Find where the given text appears and provide that cell's center as [x, y] coordinate. 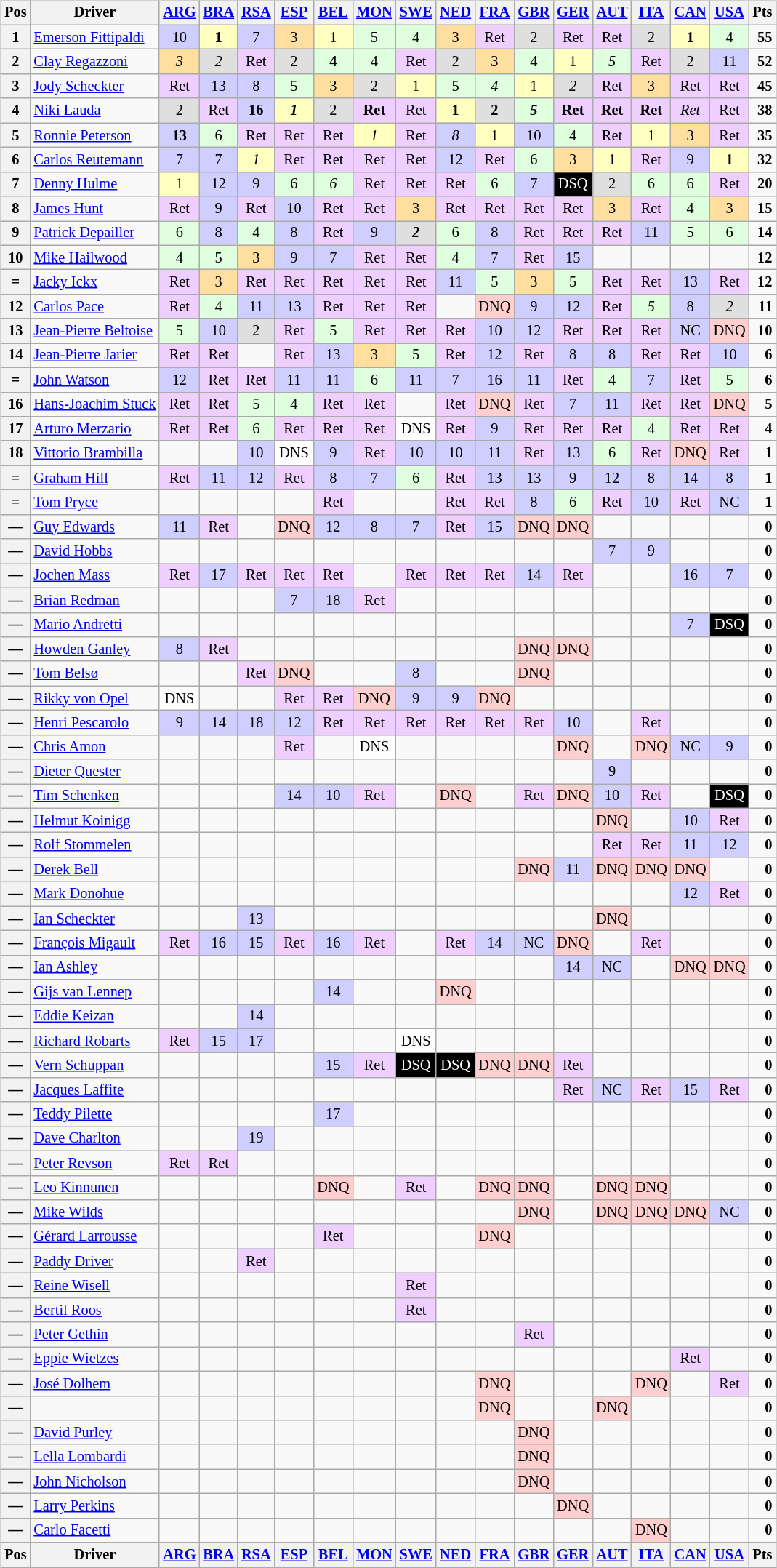
Dieter Quester [94, 772]
Jean-Pierre Beltoise [94, 331]
19 [256, 1139]
38 [762, 111]
Carlos Reutemann [94, 160]
Carlo Facetti [94, 1530]
Mike Hailwood [94, 257]
Ronnie Peterson [94, 135]
Tim Schenken [94, 796]
Helmut Koinigg [94, 820]
David Hobbs [94, 551]
Jody Scheckter [94, 87]
Richard Robarts [94, 1041]
Guy Edwards [94, 527]
Ian Ashley [94, 967]
Reine Wisell [94, 1286]
Denny Hulme [94, 184]
55 [762, 37]
Jochen Mass [94, 576]
Gijs van Lennep [94, 992]
José Dolhem [94, 1383]
Clay Regazzoni [94, 62]
Niki Lauda [94, 111]
Paddy Driver [94, 1261]
32 [762, 160]
Graham Hill [94, 478]
Leo Kinnunen [94, 1188]
Tom Belsø [94, 673]
Eppie Wietzes [94, 1359]
Hans-Joachim Stuck [94, 404]
Howden Ganley [94, 649]
Chris Amon [94, 747]
Jacky Ickx [94, 282]
Rikky von Opel [94, 698]
Henri Pescarolo [94, 723]
45 [762, 87]
Rolf Stommelen [94, 845]
Mike Wilds [94, 1212]
Teddy Pilette [94, 1114]
Mario Andretti [94, 625]
52 [762, 62]
Bertil Roos [94, 1310]
Arturo Merzario [94, 429]
François Migault [94, 943]
35 [762, 135]
Gérard Larrousse [94, 1236]
Mark Donohue [94, 894]
Ian Scheckter [94, 919]
Derek Bell [94, 870]
Peter Gethin [94, 1335]
Patrick Depailler [94, 233]
20 [762, 184]
Brian Redman [94, 600]
Eddie Keizan [94, 1017]
Carlos Pace [94, 307]
Peter Revson [94, 1163]
Lella Lombardi [94, 1457]
Dave Charlton [94, 1139]
Vern Schuppan [94, 1065]
James Hunt [94, 209]
Jacques Laffite [94, 1090]
Emerson Fittipaldi [94, 37]
Larry Perkins [94, 1506]
Jean-Pierre Jarier [94, 356]
John Watson [94, 380]
David Purley [94, 1433]
John Nicholson [94, 1481]
Vittorio Brambilla [94, 453]
Tom Pryce [94, 503]
